Return [x, y] of the center of cell containing provided text 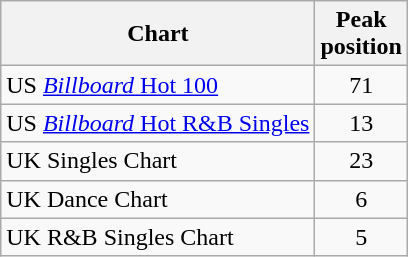
US Billboard Hot R&B Singles [158, 123]
UK Dance Chart [158, 199]
71 [361, 85]
13 [361, 123]
6 [361, 199]
Peakposition [361, 34]
23 [361, 161]
US Billboard Hot 100 [158, 85]
UK Singles Chart [158, 161]
Chart [158, 34]
5 [361, 237]
UK R&B Singles Chart [158, 237]
